Identify which cell holds the provided text, then report its (x, y) central coordinate. 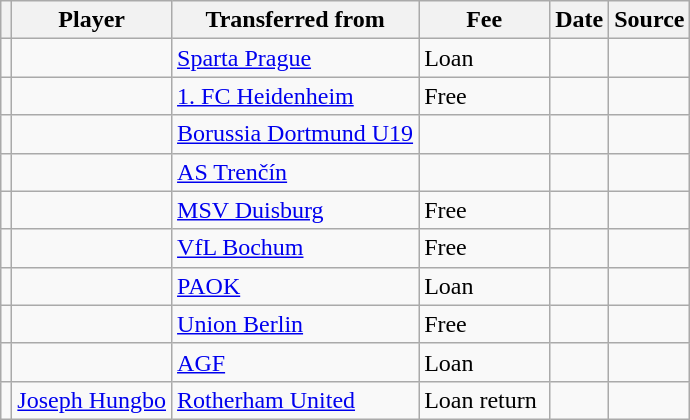
Source (650, 20)
1. FC Heidenheim (296, 96)
Borussia Dortmund U19 (296, 134)
Loan return (484, 400)
Sparta Prague (296, 58)
Union Berlin (296, 324)
Player (92, 20)
PAOK (296, 286)
MSV Duisburg (296, 210)
Rotherham United (296, 400)
Transferred from (296, 20)
Joseph Hungbo (92, 400)
Fee (484, 20)
AS Trenčín (296, 172)
Date (580, 20)
AGF (296, 362)
VfL Bochum (296, 248)
